Detect which cell encompasses the target text, then output its [X, Y] center coordinate. 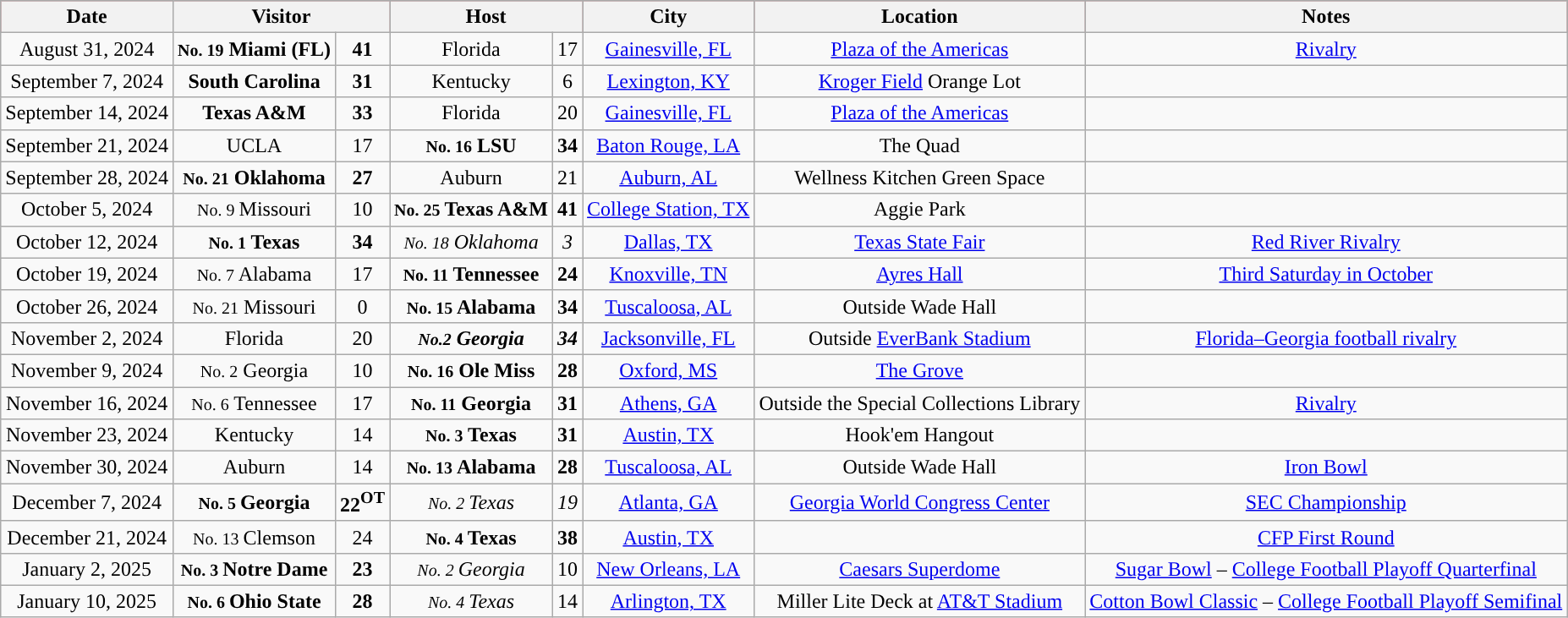
Baton Rouge, LA [668, 145]
Outside the Special Collections Library [920, 403]
November 23, 2024 [87, 435]
January 2, 2025 [87, 569]
No. 11 Tennessee [472, 274]
No. 6 Ohio State [254, 601]
No. 15 Alabama [472, 306]
No. 11 Georgia [472, 403]
Kroger Field Orange Lot [920, 81]
Host [486, 17]
No.2 Georgia [472, 338]
No. 9 Missouri [254, 210]
No. 2 Texas [472, 502]
22OT [363, 502]
September 14, 2024 [87, 113]
November 2, 2024 [87, 338]
October 26, 2024 [87, 306]
No. 21 Missouri [254, 306]
No. 3 Notre Dame [254, 569]
November 30, 2024 [87, 468]
CFP First Round [1326, 537]
Miller Lite Deck at AT&T Stadium [920, 601]
Oxford, MS [668, 370]
College Station, TX [668, 210]
No. 16 Ole Miss [472, 370]
Texas A&M [254, 113]
January 10, 2025 [87, 601]
Sugar Bowl – College Football Playoff Quarterfinal [1326, 569]
Athens, GA [668, 403]
No. 16 LSU [472, 145]
Aggie Park [920, 210]
Lexington, KY [668, 81]
August 31, 2024 [87, 49]
October 19, 2024 [87, 274]
Arlington, TX [668, 601]
Wellness Kitchen Green Space [920, 178]
The Quad [920, 145]
Auburn, AL [668, 178]
Knoxville, TN [668, 274]
27 [363, 178]
38 [568, 537]
September 28, 2024 [87, 178]
No. 13 Clemson [254, 537]
September 7, 2024 [87, 81]
No. 25 Texas A&M [472, 210]
No. 7 Alabama [254, 274]
Cotton Bowl Classic – College Football Playoff Semifinal [1326, 601]
23 [363, 569]
Florida–Georgia football rivalry [1326, 338]
No. 19 Miami (FL) [254, 49]
November 9, 2024 [87, 370]
Red River Rivalry [1326, 242]
Atlanta, GA [668, 502]
South Carolina [254, 81]
No. 6 Tennessee [254, 403]
0 [363, 306]
Location [920, 17]
The Grove [920, 370]
UCLA [254, 145]
Jacksonville, FL [668, 338]
Visitor [281, 17]
New Orleans, LA [668, 569]
SEC Championship [1326, 502]
September 21, 2024 [87, 145]
No. 3 Texas [472, 435]
Notes [1326, 17]
Third Saturday in October [1326, 274]
No. 5 Georgia [254, 502]
Georgia World Congress Center [920, 502]
Hook'em Hangout [920, 435]
October 5, 2024 [87, 210]
Ayres Hall [920, 274]
No. 1 Texas [254, 242]
No. 13 Alabama [472, 468]
October 12, 2024 [87, 242]
Caesars Superdome [920, 569]
Dallas, TX [668, 242]
33 [363, 113]
3 [568, 242]
Date [87, 17]
December 7, 2024 [87, 502]
Outside EverBank Stadium [920, 338]
19 [568, 502]
No. 21 Oklahoma [254, 178]
21 [568, 178]
6 [568, 81]
City [668, 17]
No. 18 Oklahoma [472, 242]
Iron Bowl [1326, 468]
December 21, 2024 [87, 537]
Texas State Fair [920, 242]
November 16, 2024 [87, 403]
